Return (x, y) of the center of cell containing provided text 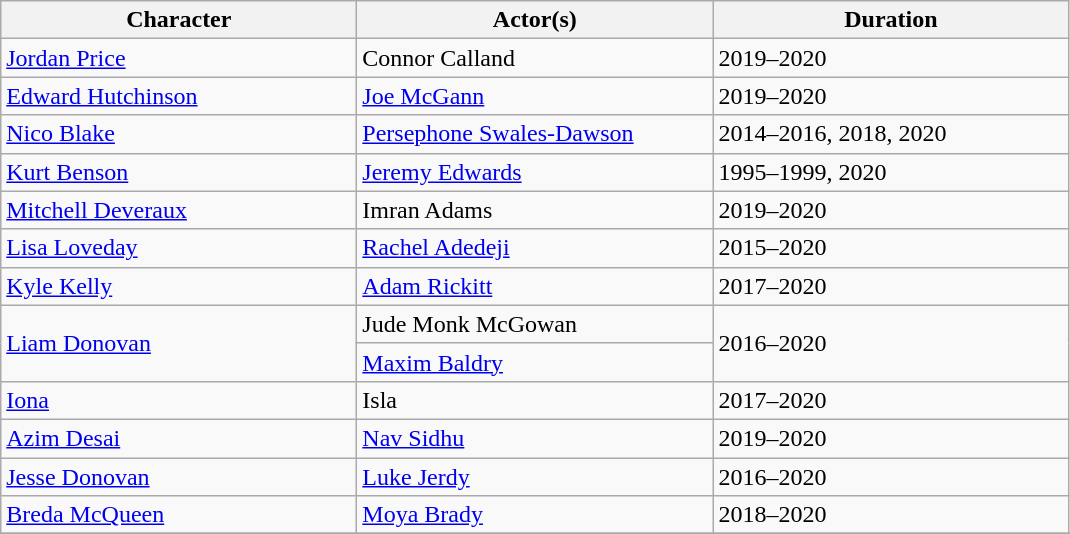
Nico Blake (179, 134)
Adam Rickitt (535, 286)
Iona (179, 400)
Duration (891, 20)
Jesse Donovan (179, 477)
Luke Jerdy (535, 477)
Imran Adams (535, 210)
Joe McGann (535, 96)
Kyle Kelly (179, 286)
Actor(s) (535, 20)
Lisa Loveday (179, 248)
Connor Calland (535, 58)
1995–1999, 2020 (891, 172)
Jude Monk McGowan (535, 324)
Azim Desai (179, 438)
Persephone Swales-Dawson (535, 134)
Edward Hutchinson (179, 96)
Mitchell Deveraux (179, 210)
Breda McQueen (179, 515)
2018–2020 (891, 515)
Nav Sidhu (535, 438)
2015–2020 (891, 248)
Liam Donovan (179, 343)
2014–2016, 2018, 2020 (891, 134)
Maxim Baldry (535, 362)
Character (179, 20)
Jeremy Edwards (535, 172)
Jordan Price (179, 58)
Rachel Adedeji (535, 248)
Isla (535, 400)
Moya Brady (535, 515)
Kurt Benson (179, 172)
